From the cell containing the given text, extract its center point as [X, Y] coordinate. 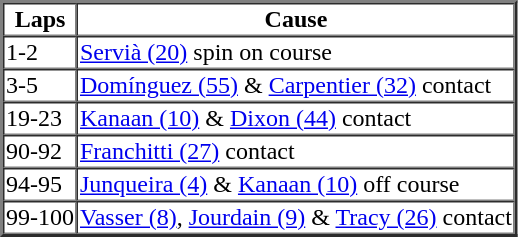
Kanaan (10) & Dixon (44) contact [296, 118]
Junqueira (4) & Kanaan (10) off course [296, 184]
Servià (20) spin on course [296, 52]
Vasser (8), Jourdain (9) & Tracy (26) contact [296, 218]
94-95 [40, 184]
90-92 [40, 152]
Cause [296, 20]
19-23 [40, 118]
Franchitti (27) contact [296, 152]
99-100 [40, 218]
3-5 [40, 86]
Laps [40, 20]
1-2 [40, 52]
Domínguez (55) & Carpentier (32) contact [296, 86]
